Identify which cell holds the provided text, then report its [x, y] central coordinate. 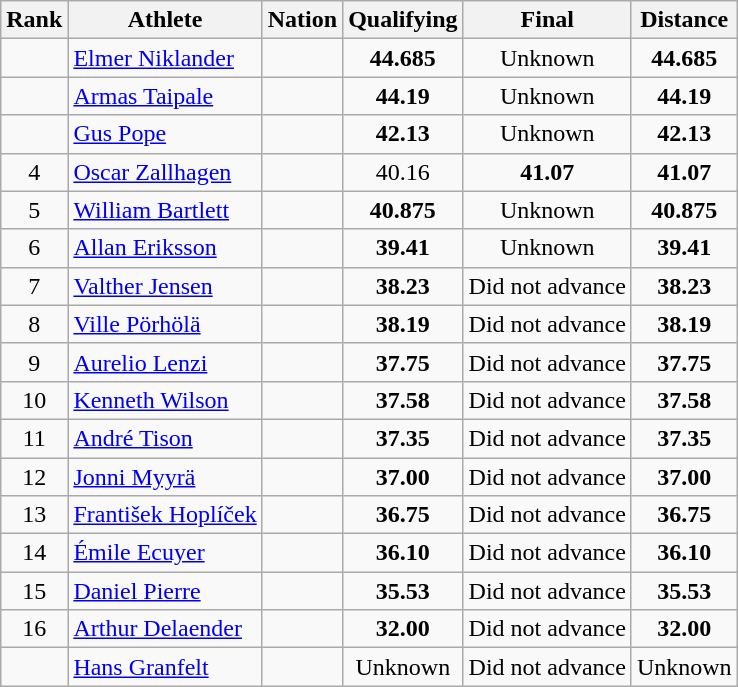
Aurelio Lenzi [165, 362]
Nation [302, 20]
Arthur Delaender [165, 629]
Distance [684, 20]
7 [34, 286]
Athlete [165, 20]
Valther Jensen [165, 286]
13 [34, 515]
4 [34, 172]
Final [547, 20]
André Tison [165, 438]
16 [34, 629]
9 [34, 362]
Émile Ecuyer [165, 553]
40.16 [403, 172]
Oscar Zallhagen [165, 172]
6 [34, 248]
Rank [34, 20]
Ville Pörhölä [165, 324]
Armas Taipale [165, 96]
8 [34, 324]
Allan Eriksson [165, 248]
5 [34, 210]
Gus Pope [165, 134]
William Bartlett [165, 210]
10 [34, 400]
Qualifying [403, 20]
14 [34, 553]
Kenneth Wilson [165, 400]
15 [34, 591]
12 [34, 477]
Daniel Pierre [165, 591]
Elmer Niklander [165, 58]
11 [34, 438]
Hans Granfelt [165, 667]
František Hoplíček [165, 515]
Jonni Myyrä [165, 477]
